Scan for the cell matching the given text and deliver its (x, y) coordinate at center. 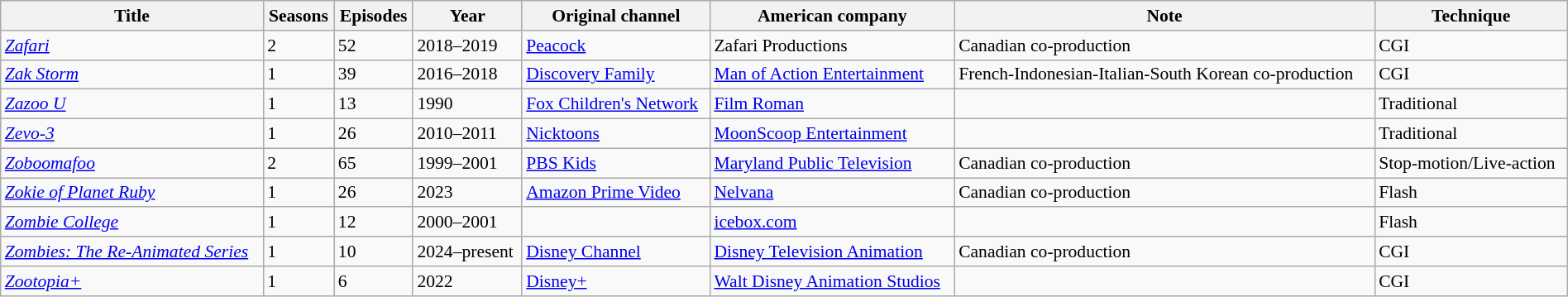
Disney Channel (615, 251)
10 (374, 251)
Original channel (615, 16)
Zootopia+ (132, 281)
Film Roman (832, 104)
Man of Action Entertainment (832, 74)
Zoboomafoo (132, 163)
Disney Television Animation (832, 251)
Nelvana (832, 193)
MoonScoop Entertainment (832, 134)
1990 (467, 104)
Amazon Prime Video (615, 193)
Walt Disney Animation Studios (832, 281)
Maryland Public Television (832, 163)
icebox.com (832, 223)
Stop-motion/Live-action (1470, 163)
Zafari (132, 46)
Technique (1470, 16)
13 (374, 104)
Zevo-3 (132, 134)
Zombies: The Re-Animated Series (132, 251)
Nicktoons (615, 134)
65 (374, 163)
Zafari Productions (832, 46)
Zak Storm (132, 74)
2018–2019 (467, 46)
Seasons (299, 16)
Title (132, 16)
2022 (467, 281)
Note (1164, 16)
American company (832, 16)
6 (374, 281)
52 (374, 46)
Disney+ (615, 281)
1999–2001 (467, 163)
Peacock (615, 46)
2010–2011 (467, 134)
Zombie College (132, 223)
2024–present (467, 251)
Fox Children's Network (615, 104)
2000–2001 (467, 223)
39 (374, 74)
12 (374, 223)
Discovery Family (615, 74)
Zokie of Planet Ruby (132, 193)
2023 (467, 193)
PBS Kids (615, 163)
Episodes (374, 16)
French-Indonesian-Italian-South Korean co-production (1164, 74)
Zazoo U (132, 104)
Year (467, 16)
2016–2018 (467, 74)
